Locate the cell with the specified text and output its [x, y] center coordinate. 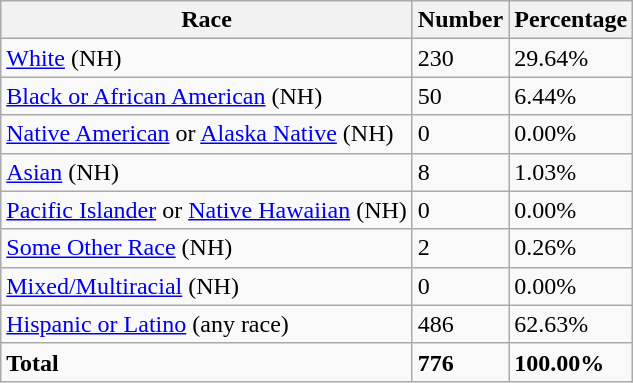
Percentage [571, 20]
Pacific Islander or Native Hawaiian (NH) [207, 210]
Some Other Race (NH) [207, 248]
Hispanic or Latino (any race) [207, 324]
White (NH) [207, 58]
29.64% [571, 58]
Number [460, 20]
Mixed/Multiracial (NH) [207, 286]
50 [460, 96]
Native American or Alaska Native (NH) [207, 134]
62.63% [571, 324]
2 [460, 248]
100.00% [571, 362]
Total [207, 362]
Asian (NH) [207, 172]
776 [460, 362]
6.44% [571, 96]
1.03% [571, 172]
486 [460, 324]
Race [207, 20]
0.26% [571, 248]
230 [460, 58]
8 [460, 172]
Black or African American (NH) [207, 96]
